Detect which cell encompasses the target text, then output its (x, y) center coordinate. 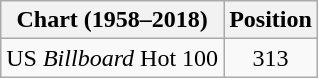
US Billboard Hot 100 (112, 58)
313 (271, 58)
Chart (1958–2018) (112, 20)
Position (271, 20)
